Pinpoint the cell where the given text exists, returning its (x, y) midpoint coordinate. 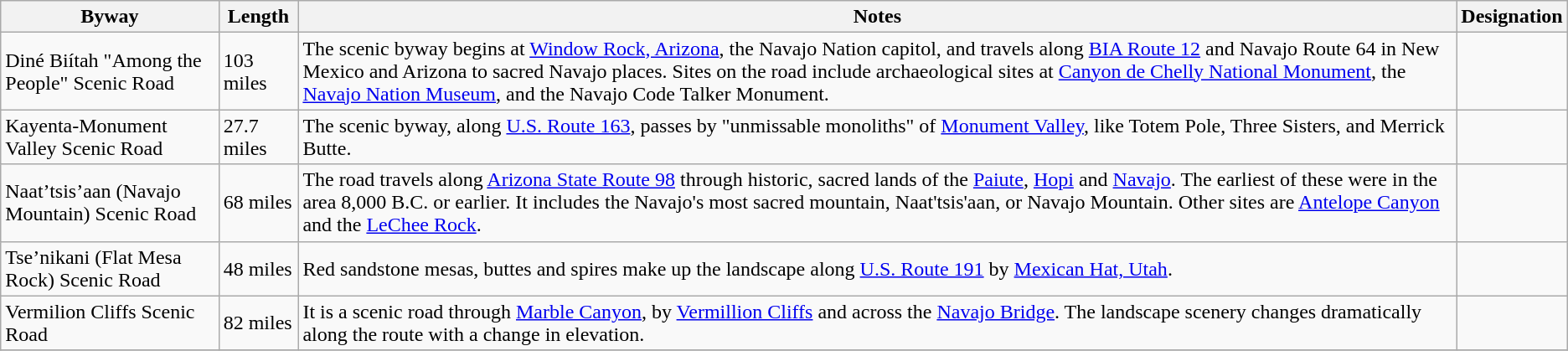
82 miles (258, 323)
Vermilion Cliffs Scenic Road (110, 323)
The scenic byway, along U.S. Route 163, passes by "unmissable monoliths" of Monument Valley, like Totem Pole, Three Sisters, and Merrick Butte. (878, 137)
Naat’tsis’aan (Navajo Mountain) Scenic Road (110, 203)
Red sandstone mesas, buttes and spires make up the landscape along U.S. Route 191 by Mexican Hat, Utah. (878, 268)
Length (258, 17)
Kayenta-Monument Valley Scenic Road (110, 137)
Notes (878, 17)
103 miles (258, 71)
Byway (110, 17)
48 miles (258, 268)
Diné Biítah "Among the People" Scenic Road (110, 71)
Designation (1512, 17)
68 miles (258, 203)
Tse’nikani (Flat Mesa Rock) Scenic Road (110, 268)
27.7 miles (258, 137)
